From the cell containing the given text, extract its center point as (x, y) coordinate. 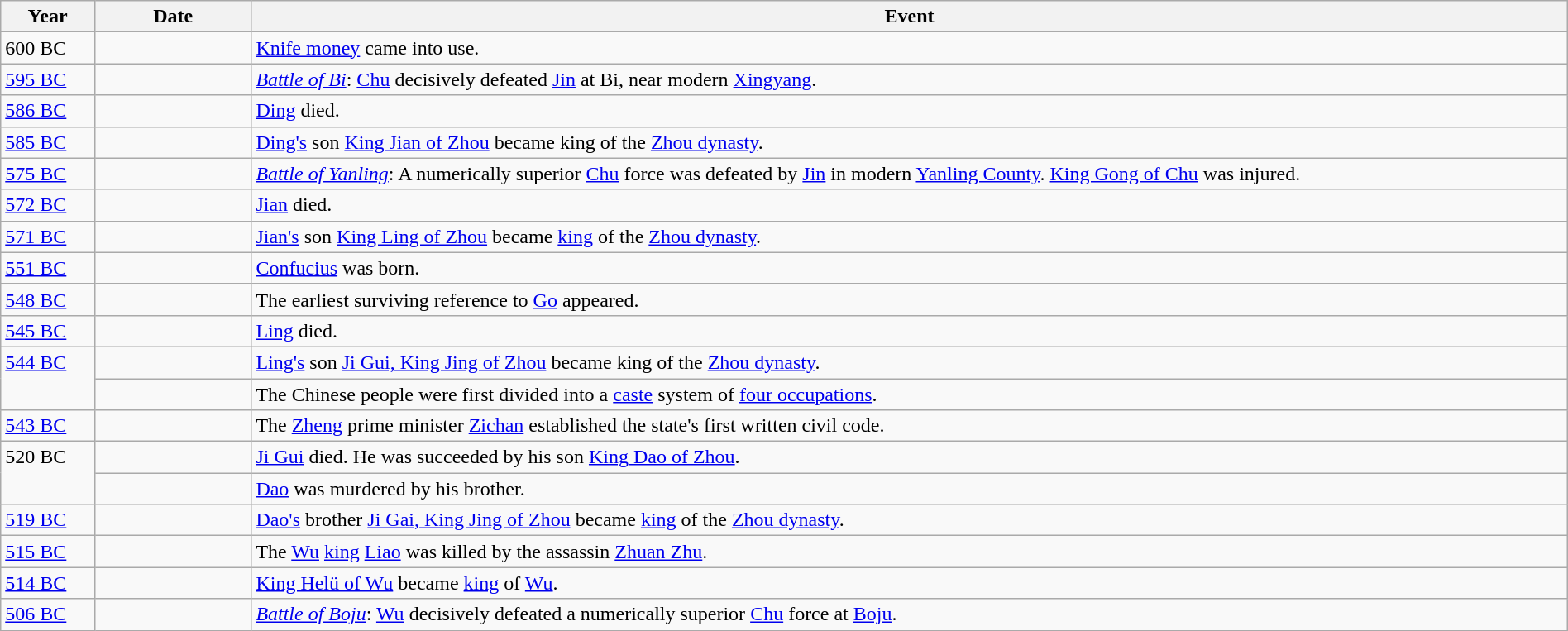
Battle of Yanling: A numerically superior Chu force was defeated by Jin in modern Yanling County. King Gong of Chu was injured. (910, 174)
600 BC (48, 48)
586 BC (48, 111)
Jian's son King Ling of Zhou became king of the Zhou dynasty. (910, 237)
551 BC (48, 268)
520 BC (48, 473)
King Helü of Wu became king of Wu. (910, 583)
575 BC (48, 174)
Confucius was born. (910, 268)
The Zheng prime minister Zichan established the state's first written civil code. (910, 426)
545 BC (48, 331)
595 BC (48, 79)
571 BC (48, 237)
572 BC (48, 205)
Ding died. (910, 111)
Date (172, 17)
Ling died. (910, 331)
506 BC (48, 614)
Battle of Bi: Chu decisively defeated Jin at Bi, near modern Xingyang. (910, 79)
Battle of Boju: Wu decisively defeated a numerically superior Chu force at Boju. (910, 614)
543 BC (48, 426)
Event (910, 17)
Jian died. (910, 205)
Dao's brother Ji Gai, King Jing of Zhou became king of the Zhou dynasty. (910, 520)
548 BC (48, 299)
515 BC (48, 552)
Knife money came into use. (910, 48)
585 BC (48, 142)
Year (48, 17)
The Chinese people were first divided into a caste system of four occupations. (910, 394)
519 BC (48, 520)
The earliest surviving reference to Go appeared. (910, 299)
544 BC (48, 378)
The Wu king Liao was killed by the assassin Zhuan Zhu. (910, 552)
514 BC (48, 583)
Ding's son King Jian of Zhou became king of the Zhou dynasty. (910, 142)
Dao was murdered by his brother. (910, 489)
Ji Gui died. He was succeeded by his son King Dao of Zhou. (910, 457)
Ling's son Ji Gui, King Jing of Zhou became king of the Zhou dynasty. (910, 362)
